Search for the cell housing the specified text and yield its [x, y] center coordinate. 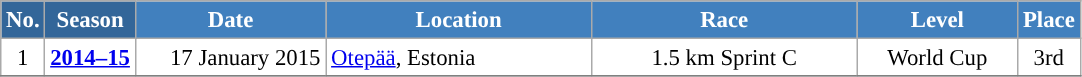
Level [938, 20]
No. [23, 20]
Race [724, 20]
1 [23, 58]
3rd [1049, 58]
Place [1049, 20]
17 January 2015 [230, 58]
Season [90, 20]
Otepää, Estonia [459, 58]
2014–15 [90, 58]
Date [230, 20]
World Cup [938, 58]
Location [459, 20]
1.5 km Sprint C [724, 58]
